Locate the cell with the specified text and output its (x, y) center coordinate. 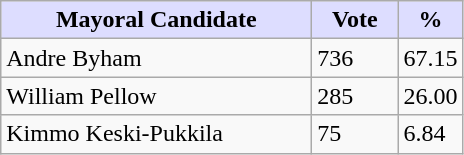
67.15 (430, 58)
26.00 (430, 96)
Kimmo Keski-Pukkila (156, 134)
75 (355, 134)
285 (355, 96)
William Pellow (156, 96)
Vote (355, 20)
6.84 (430, 134)
% (430, 20)
736 (355, 58)
Andre Byham (156, 58)
Mayoral Candidate (156, 20)
